Find where the given text appears and provide that cell's center as (X, Y) coordinate. 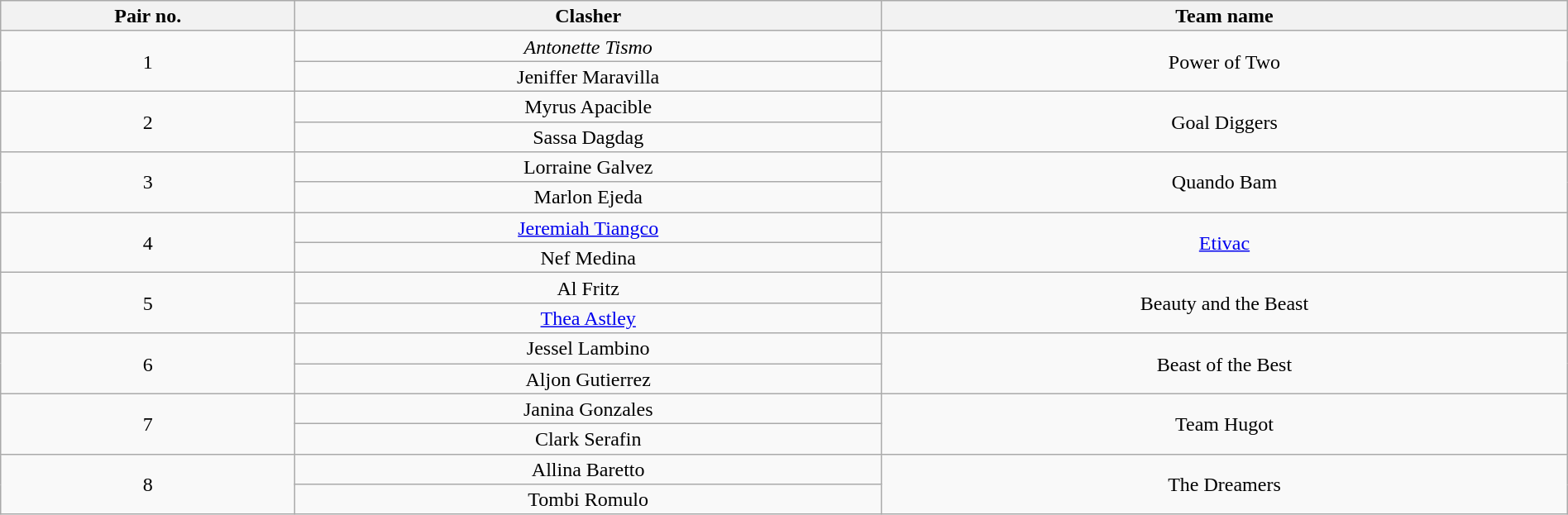
Etivac (1225, 243)
3 (148, 182)
Beast of the Best (1225, 364)
Sassa Dagdag (589, 137)
The Dreamers (1225, 484)
Marlon Ejeda (589, 197)
Team name (1225, 17)
4 (148, 243)
Myrus Apacible (589, 106)
Jessel Lambino (589, 349)
Tombi Romulo (589, 499)
8 (148, 484)
Janina Gonzales (589, 408)
Goal Diggers (1225, 121)
1 (148, 61)
6 (148, 364)
Antonette Tismo (589, 46)
7 (148, 423)
Allina Baretto (589, 470)
Beauty and the Beast (1225, 303)
Power of Two (1225, 61)
Al Fritz (589, 288)
Nef Medina (589, 258)
Clasher (589, 17)
Thea Astley (589, 317)
Clark Serafin (589, 440)
5 (148, 303)
Pair no. (148, 17)
2 (148, 121)
Quando Bam (1225, 182)
Aljon Gutierrez (589, 379)
Jeniffer Maravilla (589, 76)
Team Hugot (1225, 423)
Jeremiah Tiangco (589, 228)
Lorraine Galvez (589, 167)
